Locate the cell with the specified text and output its (x, y) center coordinate. 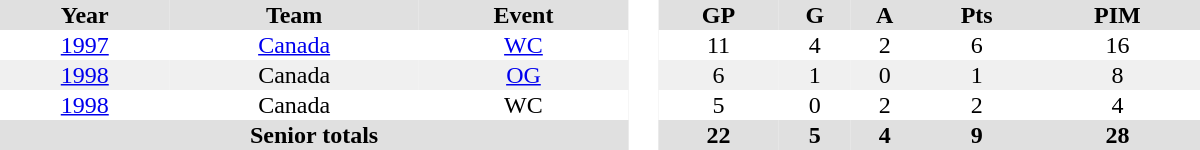
1997 (85, 45)
22 (718, 135)
Event (524, 15)
Team (294, 15)
8 (1118, 75)
GP (718, 15)
9 (976, 135)
Senior totals (314, 135)
OG (524, 75)
G (815, 15)
Year (85, 15)
A (885, 15)
16 (1118, 45)
28 (1118, 135)
PIM (1118, 15)
11 (718, 45)
Pts (976, 15)
